Locate the cell with the specified text and output its (X, Y) center coordinate. 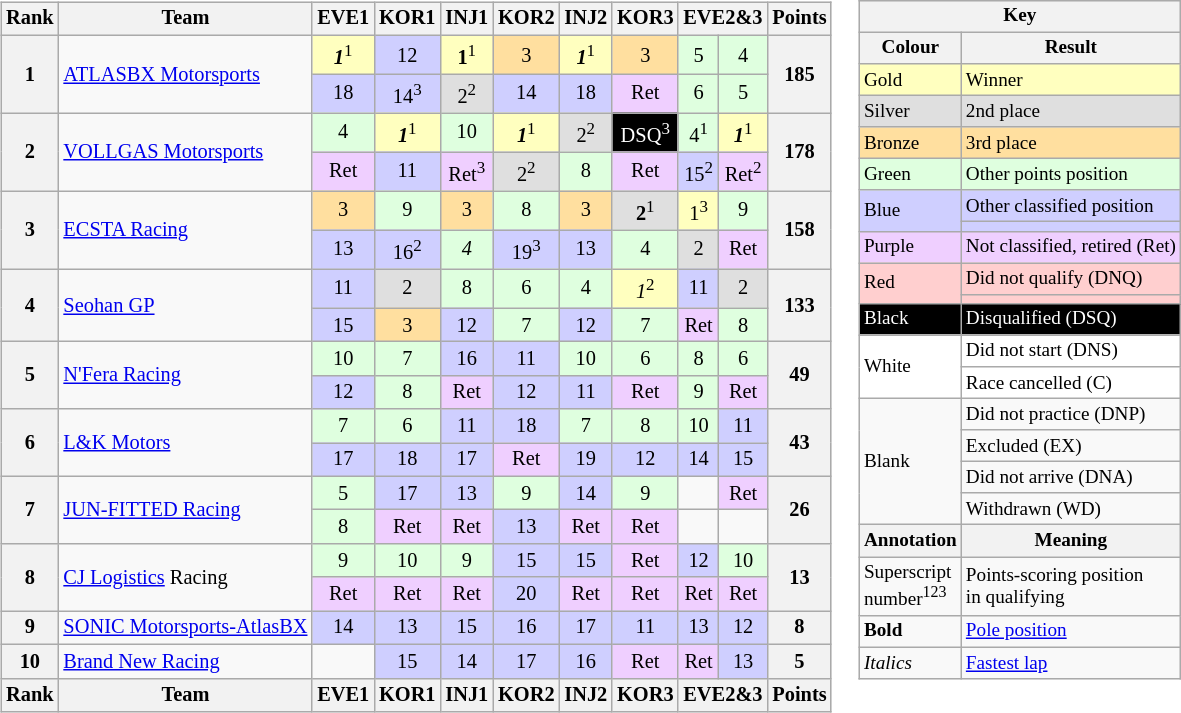
Race cancelled (C) (1070, 383)
Other points position (1070, 175)
CJ Logistics Racing (186, 578)
N'Fera Racing (186, 376)
Bold (910, 632)
193 (526, 250)
Meaning (1070, 541)
Not classified, retired (Ret) (1070, 247)
20 (526, 594)
Red (910, 284)
143 (407, 94)
Purple (910, 247)
Blank (910, 462)
Result (1070, 48)
21 (645, 210)
Did not practice (DNP) (1070, 414)
Black (910, 319)
Withdrawn (WD) (1070, 509)
Did not start (DNS) (1070, 351)
Key (1020, 16)
41 (698, 132)
Colour (910, 48)
Italics (910, 663)
Fastest lap (1070, 663)
ATLASBX Motorsports (186, 74)
VOLLGAS Motorsports (186, 152)
2nd place (1070, 111)
3rd place (1070, 143)
L&K Motors (186, 442)
Pole position (1070, 632)
Did not qualify (DNQ) (1070, 279)
Brand New Racing (186, 662)
158 (799, 230)
Other classified position (1070, 206)
SONIC Motorsports-AtlasBX (186, 628)
Gold (910, 80)
DSQ3 (645, 132)
133 (799, 306)
Superscriptnumber123 (910, 586)
Ret3 (466, 172)
Annotation (910, 541)
Points-scoring positionin qualifying (1070, 586)
Did not arrive (DNA) (1070, 478)
Silver (910, 111)
178 (799, 152)
1 (30, 74)
Winner (1070, 80)
185 (799, 74)
ECSTA Racing (186, 230)
162 (407, 250)
White (910, 366)
Seohan GP (186, 306)
Blue (910, 210)
JUN-FITTED Racing (186, 510)
Ret2 (744, 172)
19 (586, 460)
Bronze (910, 143)
Disqualified (DSQ) (1070, 319)
49 (799, 376)
Green (910, 175)
43 (799, 442)
Excluded (EX) (1070, 446)
152 (698, 172)
26 (799, 510)
